Extract the [x, y] coordinate from the center of the cell holding the provided text.  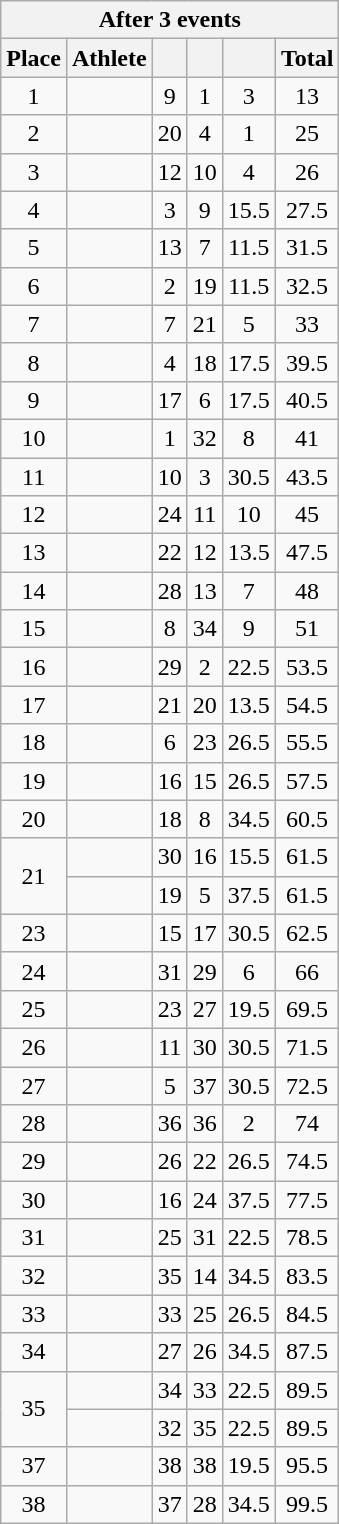
Place [34, 58]
99.5 [307, 1504]
71.5 [307, 1047]
74.5 [307, 1162]
60.5 [307, 819]
43.5 [307, 477]
55.5 [307, 743]
41 [307, 438]
78.5 [307, 1238]
40.5 [307, 400]
84.5 [307, 1314]
74 [307, 1124]
77.5 [307, 1200]
47.5 [307, 553]
32.5 [307, 286]
39.5 [307, 362]
51 [307, 629]
Total [307, 58]
48 [307, 591]
31.5 [307, 248]
45 [307, 515]
53.5 [307, 667]
72.5 [307, 1085]
69.5 [307, 1009]
62.5 [307, 933]
83.5 [307, 1276]
27.5 [307, 210]
66 [307, 971]
After 3 events [170, 20]
87.5 [307, 1352]
Athlete [109, 58]
54.5 [307, 705]
95.5 [307, 1466]
57.5 [307, 781]
